Return the (X, Y) coordinate for the center point of the cell that contains the specified text.  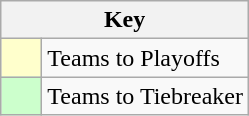
Teams to Tiebreaker (146, 96)
Key (125, 20)
Teams to Playoffs (146, 58)
